Provide the (X, Y) coordinate of the cell's center where the given text is located.  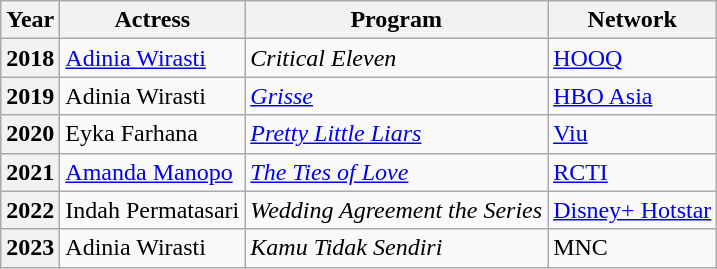
Grisse (396, 96)
Actress (152, 20)
Disney+ Hotstar (632, 210)
Wedding Agreement the Series (396, 210)
2021 (30, 172)
2019 (30, 96)
Year (30, 20)
Kamu Tidak Sendiri (396, 248)
Viu (632, 134)
Program (396, 20)
Amanda Manopo (152, 172)
Network (632, 20)
RCTI (632, 172)
Indah Permatasari (152, 210)
2020 (30, 134)
Eyka Farhana (152, 134)
HBO Asia (632, 96)
Critical Eleven (396, 58)
The Ties of Love (396, 172)
Pretty Little Liars (396, 134)
2022 (30, 210)
HOOQ (632, 58)
2018 (30, 58)
MNC (632, 248)
2023 (30, 248)
